Return the [X, Y] coordinate for the center point of the cell that contains the specified text.  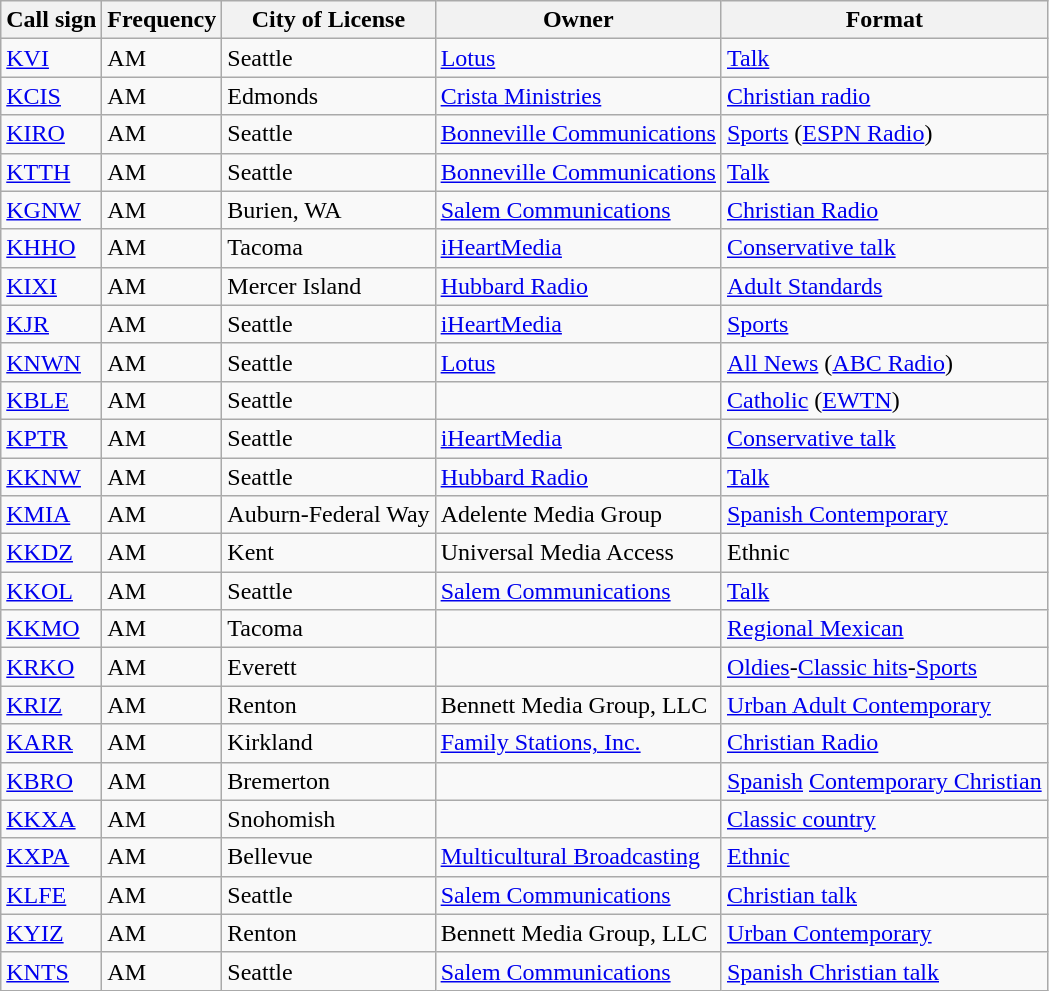
Format [884, 20]
KRKO [52, 667]
KXPA [52, 857]
Urban Contemporary [884, 933]
KKOL [52, 591]
Frequency [162, 20]
KGNW [52, 210]
Bellevue [328, 857]
Burien, WA [328, 210]
Christian talk [884, 895]
KPTR [52, 438]
KNTS [52, 971]
Sports [884, 324]
Edmonds [328, 96]
Call sign [52, 20]
Adult Standards [884, 286]
Spanish Contemporary [884, 515]
Spanish Contemporary Christian [884, 781]
KBLE [52, 400]
KKMO [52, 629]
KTTH [52, 172]
KNWN [52, 362]
KKDZ [52, 553]
KVI [52, 58]
Universal Media Access [578, 553]
Snohomish [328, 819]
Crista Ministries [578, 96]
Kent [328, 553]
Regional Mexican [884, 629]
Oldies-Classic hits-Sports [884, 667]
Catholic (EWTN) [884, 400]
Owner [578, 20]
KKXA [52, 819]
Adelente Media Group [578, 515]
KCIS [52, 96]
KJR [52, 324]
Urban Adult Contemporary [884, 705]
KLFE [52, 895]
Bremerton [328, 781]
Everett [328, 667]
KYIZ [52, 933]
Classic country [884, 819]
KHHO [52, 248]
KARR [52, 743]
Sports (ESPN Radio) [884, 134]
Kirkland [328, 743]
Family Stations, Inc. [578, 743]
KIXI [52, 286]
KRIZ [52, 705]
Spanish Christian talk [884, 971]
All News (ABC Radio) [884, 362]
Multicultural Broadcasting [578, 857]
KMIA [52, 515]
City of License [328, 20]
KKNW [52, 477]
KIRO [52, 134]
KBRO [52, 781]
Mercer Island [328, 286]
Auburn-Federal Way [328, 515]
Christian radio [884, 96]
